Search for the cell housing the specified text and yield its (x, y) center coordinate. 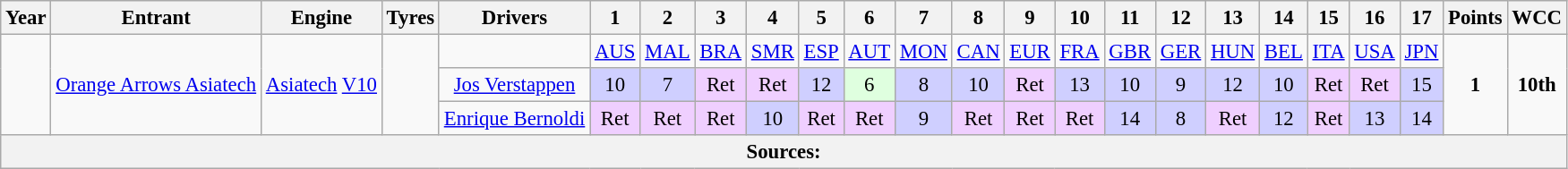
Sources: (784, 152)
AUS (615, 52)
GBR (1130, 52)
WCC (1537, 18)
CAN (978, 52)
SMR (772, 52)
11 (1130, 18)
Year (26, 18)
16 (1375, 18)
Jos Verstappen (514, 85)
Tyres (410, 18)
BRA (720, 52)
4 (772, 18)
ITA (1329, 52)
Orange Arrows Asiatech (156, 86)
10th (1537, 86)
Engine (321, 18)
17 (1422, 18)
Enrique Bernoldi (514, 119)
ESP (821, 52)
AUT (869, 52)
Points (1476, 18)
USA (1375, 52)
3 (720, 18)
FRA (1080, 52)
Entrant (156, 18)
2 (668, 18)
5 (821, 18)
EUR (1030, 52)
MAL (668, 52)
BEL (1284, 52)
Drivers (514, 18)
GER (1180, 52)
HUN (1233, 52)
MON (923, 52)
Asiatech V10 (321, 86)
JPN (1422, 52)
